Determine the [x, y] coordinate at the center of the cell enclosing the given text.  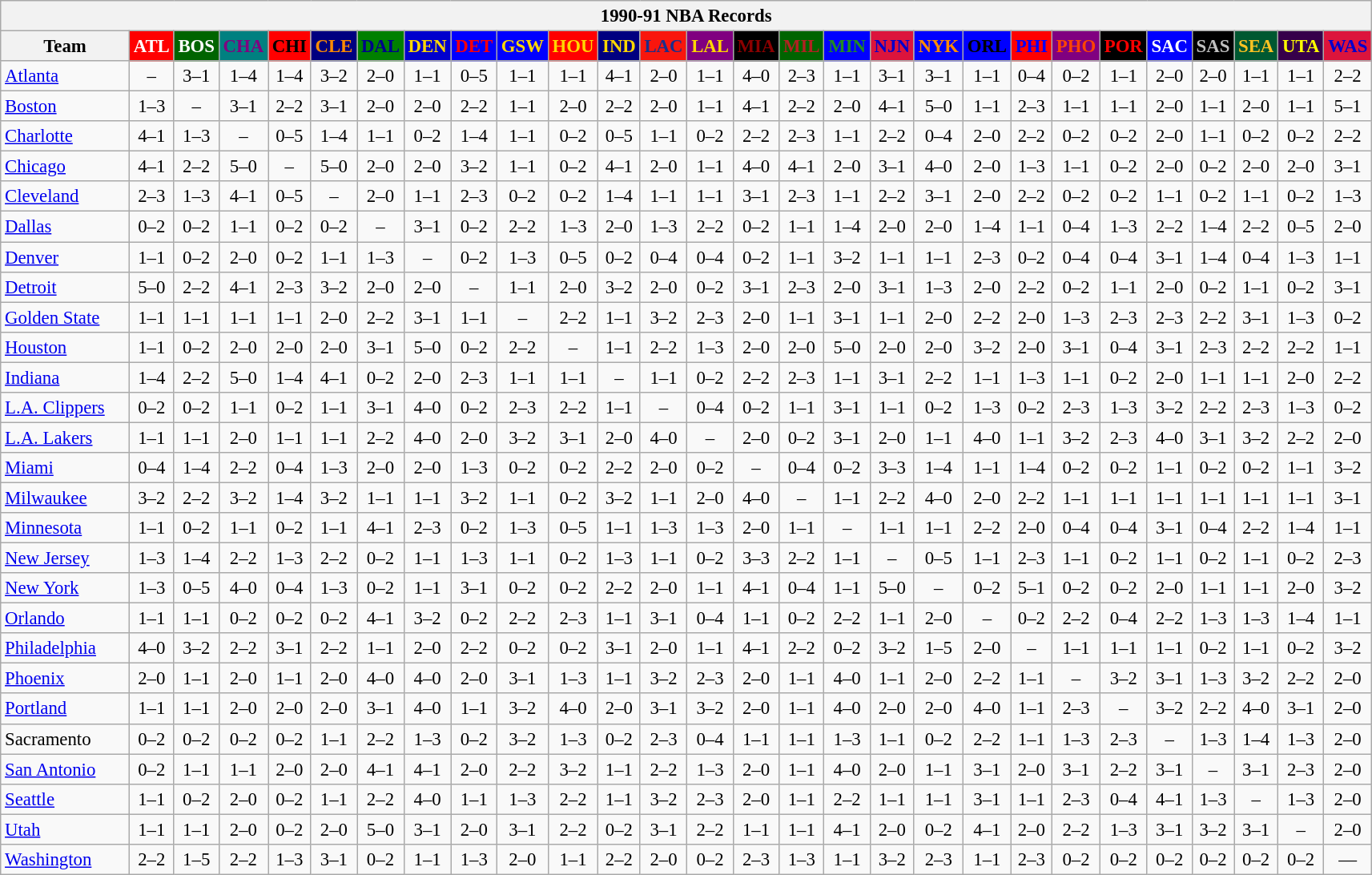
L.A. Lakers [66, 437]
DAL [381, 46]
SAC [1169, 46]
Atlanta [66, 76]
UTA [1301, 46]
ATL [151, 46]
LAL [710, 46]
Houston [66, 347]
Detroit [66, 287]
Charlotte [66, 136]
New Jersey [66, 558]
Sacramento [66, 739]
MIN [847, 46]
PHI [1032, 46]
1990-91 NBA Records [686, 16]
Dallas [66, 227]
IND [619, 46]
Chicago [66, 167]
MIA [756, 46]
DET [474, 46]
Minnesota [66, 528]
Philadelphia [66, 648]
CHA [243, 46]
PHO [1076, 46]
Cleveland [66, 196]
SAS [1213, 46]
Milwaukee [66, 498]
LAC [663, 46]
San Antonio [66, 769]
Washington [66, 860]
L.A. Clippers [66, 408]
BOS [196, 46]
Utah [66, 829]
MIL [802, 46]
Team [66, 46]
CLE [333, 46]
GSW [522, 46]
Indiana [66, 377]
NYK [939, 46]
Miami [66, 468]
ORL [987, 46]
NJN [892, 46]
New York [66, 588]
Golden State [66, 317]
Boston [66, 107]
WAS [1348, 46]
CHI [289, 46]
Phoenix [66, 679]
POR [1123, 46]
SEA [1256, 46]
Portland [66, 709]
Seattle [66, 799]
— [1348, 860]
Denver [66, 257]
DEN [428, 46]
Orlando [66, 619]
HOU [573, 46]
